Detect which cell encompasses the target text, then output its [X, Y] center coordinate. 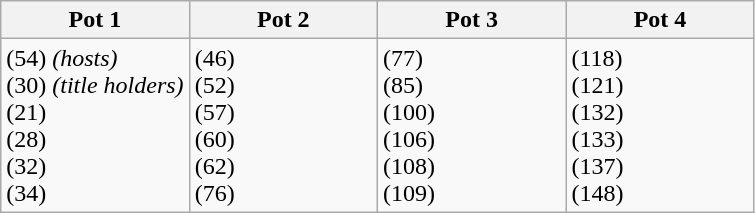
(46) (52) (57) (60) (62) (76) [283, 126]
(77) (85) (100) (106) (108) (109) [471, 126]
(118) (121) (132) (133) (137) (148) [660, 126]
(54) (hosts) (30) (title holders) (21) (28) (32) (34) [95, 126]
Pot 2 [283, 20]
Pot 3 [471, 20]
Pot 1 [95, 20]
Pot 4 [660, 20]
